From the cell containing the given text, extract its center point as (x, y) coordinate. 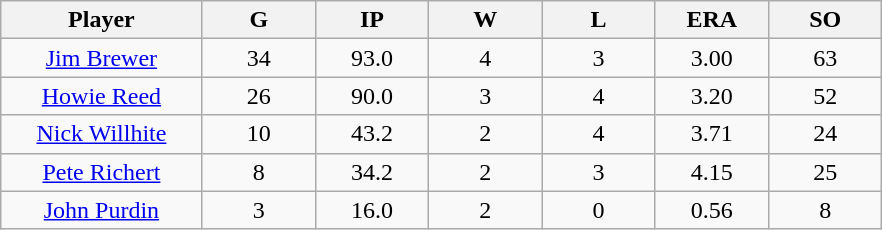
0.56 (712, 210)
W (486, 20)
93.0 (372, 58)
24 (824, 134)
Pete Richert (102, 172)
3.71 (712, 134)
16.0 (372, 210)
ERA (712, 20)
34 (258, 58)
25 (824, 172)
G (258, 20)
Jim Brewer (102, 58)
52 (824, 96)
L (598, 20)
0 (598, 210)
3.20 (712, 96)
90.0 (372, 96)
SO (824, 20)
Player (102, 20)
34.2 (372, 172)
10 (258, 134)
Nick Willhite (102, 134)
IP (372, 20)
Howie Reed (102, 96)
4.15 (712, 172)
John Purdin (102, 210)
43.2 (372, 134)
63 (824, 58)
3.00 (712, 58)
26 (258, 96)
